Detect which cell encompasses the target text, then output its (X, Y) center coordinate. 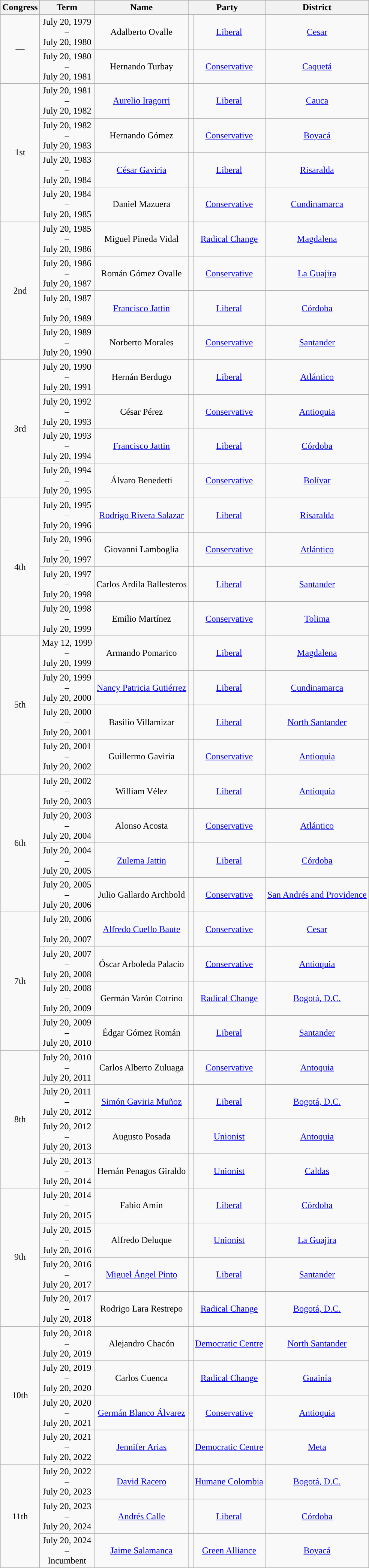
July 20, 1998–July 20, 1999 (67, 619)
July 20, 2015–July 20, 2016 (67, 1240)
July 20, 2003–July 20, 2004 (67, 826)
9th (20, 1257)
July 20, 1997–July 20, 1998 (67, 584)
July 20, 1994–July 20, 1995 (67, 481)
July 20, 2016–July 20, 2017 (67, 1274)
Miguel Ángel Pinto (141, 1274)
Caquetá (317, 66)
Andrés Calle (141, 1516)
July 20, 1996–July 20, 1997 (67, 550)
Miguel Pineda Vidal (141, 239)
Simón Gaviria Muñoz (141, 1102)
Green Alliance (229, 1551)
July 20, 1982–July 20, 1983 (67, 135)
July 20, 1987–July 20, 1989 (67, 308)
David Racero (141, 1481)
Caldas (317, 1171)
11th (20, 1516)
July 20, 2007–July 20, 2008 (67, 964)
July 20, 1989–July 20, 1990 (67, 342)
July 20, 2019–July 20, 2020 (67, 1378)
Rodrigo Rivera Salazar (141, 515)
July 20, 1985–July 20, 1986 (67, 239)
July 20, 1993–July 20, 1994 (67, 446)
July 20, 2009–July 20, 2010 (67, 1033)
Emilio Martínez (141, 619)
July 20, 2023–July 20, 2024 (67, 1516)
July 20, 2001–July 20, 2002 (67, 757)
July 20, 2010–July 20, 2011 (67, 1067)
Tolima (317, 619)
July 20, 2021–July 20, 2022 (67, 1447)
July 20, 1984–July 20, 1985 (67, 204)
July 20, 2022–July 20, 2023 (67, 1481)
César Pérez (141, 412)
Román Gómez Ovalle (141, 273)
6th (20, 843)
Armando Pomarico (141, 653)
July 20, 1980–July 20, 1981 (67, 66)
District (317, 7)
4th (20, 567)
1st (20, 153)
July 20, 2017–July 20, 2018 (67, 1309)
July 20, 2008–July 20, 2009 (67, 998)
July 20, 2004–July 20, 2005 (67, 860)
July 20, 2024–Incumbent (67, 1551)
July 20, 2020–July 20, 2021 (67, 1412)
Hernando Gómez (141, 135)
Hernando Turbay (141, 66)
July 20, 2000–July 20, 2001 (67, 722)
Augusto Posada (141, 1136)
Humane Colombia (229, 1481)
Giovanni Lamboglia (141, 550)
Term (67, 7)
Fabio Amín (141, 1205)
Basilio Villamizar (141, 722)
Party (227, 7)
Carlos Ardila Ballesteros (141, 584)
July 20, 2005–July 20, 2006 (67, 895)
Óscar Arboleda Palacio (141, 964)
July 20, 2013–July 20, 2014 (67, 1171)
Alfredo Cuello Baute (141, 929)
— (20, 49)
Édgar Gómez Román (141, 1033)
César Gaviria (141, 170)
Meta (317, 1447)
Alejandro Chacón (141, 1343)
July 20, 1992–July 20, 1993 (67, 412)
Rodrigo Lara Restrepo (141, 1309)
July 20, 1986–July 20, 1987 (67, 273)
July 20, 2002–July 20, 2003 (67, 791)
July 20, 2014–July 20, 2015 (67, 1205)
July 20, 2011–July 20, 2012 (67, 1102)
San Andrés and Providence (317, 895)
Aurelio Iragorri (141, 101)
Congress (20, 7)
3rd (20, 429)
Guainía (317, 1378)
July 20, 2012–July 20, 2013 (67, 1136)
Germán Varón Cotrino (141, 998)
July 20, 1990–July 20, 1991 (67, 377)
Carlos Cuenca (141, 1378)
July 20, 1981–July 20, 1982 (67, 101)
8th (20, 1119)
Álvaro Benedetti (141, 481)
Adalberto Ovalle (141, 32)
10th (20, 1395)
William Vélez (141, 791)
Jaime Salamanca (141, 1551)
2nd (20, 291)
Jennifer Arias (141, 1447)
July 20, 2018–July 20, 2019 (67, 1343)
Bolívar (317, 481)
Carlos Alberto Zuluaga (141, 1067)
Hernán Berdugo (141, 377)
Alonso Acosta (141, 826)
Name (141, 7)
Guillermo Gaviria (141, 757)
Germán Blanco Álvarez (141, 1412)
May 12, 1999–July 20, 1999 (67, 653)
Norberto Morales (141, 342)
July 20, 2006–July 20, 2007 (67, 929)
7th (20, 981)
Alfredo Deluque (141, 1240)
Hernán Penagos Giraldo (141, 1171)
July 20, 1983–July 20, 1984 (67, 170)
July 20, 1995–July 20, 1996 (67, 515)
Nancy Patricia Gutiérrez (141, 688)
Daniel Mazuera (141, 204)
Zulema Jattin (141, 860)
Cauca (317, 101)
Julio Gallardo Archbold (141, 895)
July 20, 1979–July 20, 1980 (67, 32)
July 20, 1999–July 20, 2000 (67, 688)
5th (20, 705)
